Find where the given text appears and provide that cell's center as (X, Y) coordinate. 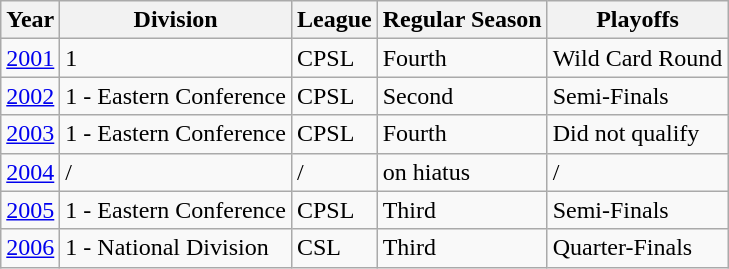
on hiatus (462, 172)
CSL (334, 248)
Regular Season (462, 20)
2005 (30, 210)
Year (30, 20)
2001 (30, 58)
2004 (30, 172)
Playoffs (638, 20)
2002 (30, 96)
Did not qualify (638, 134)
1 - National Division (176, 248)
Quarter-Finals (638, 248)
League (334, 20)
1 (176, 58)
Wild Card Round (638, 58)
2006 (30, 248)
2003 (30, 134)
Second (462, 96)
Division (176, 20)
